Determine the (X, Y) coordinate at the center of the cell enclosing the given text.  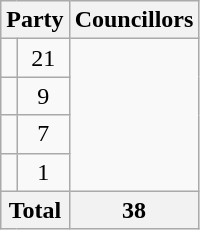
7 (43, 134)
Party (35, 20)
Total (35, 210)
21 (43, 58)
38 (134, 210)
1 (43, 172)
9 (43, 96)
Councillors (134, 20)
